Output the [X, Y] coordinate of the center of the cell containing the given text.  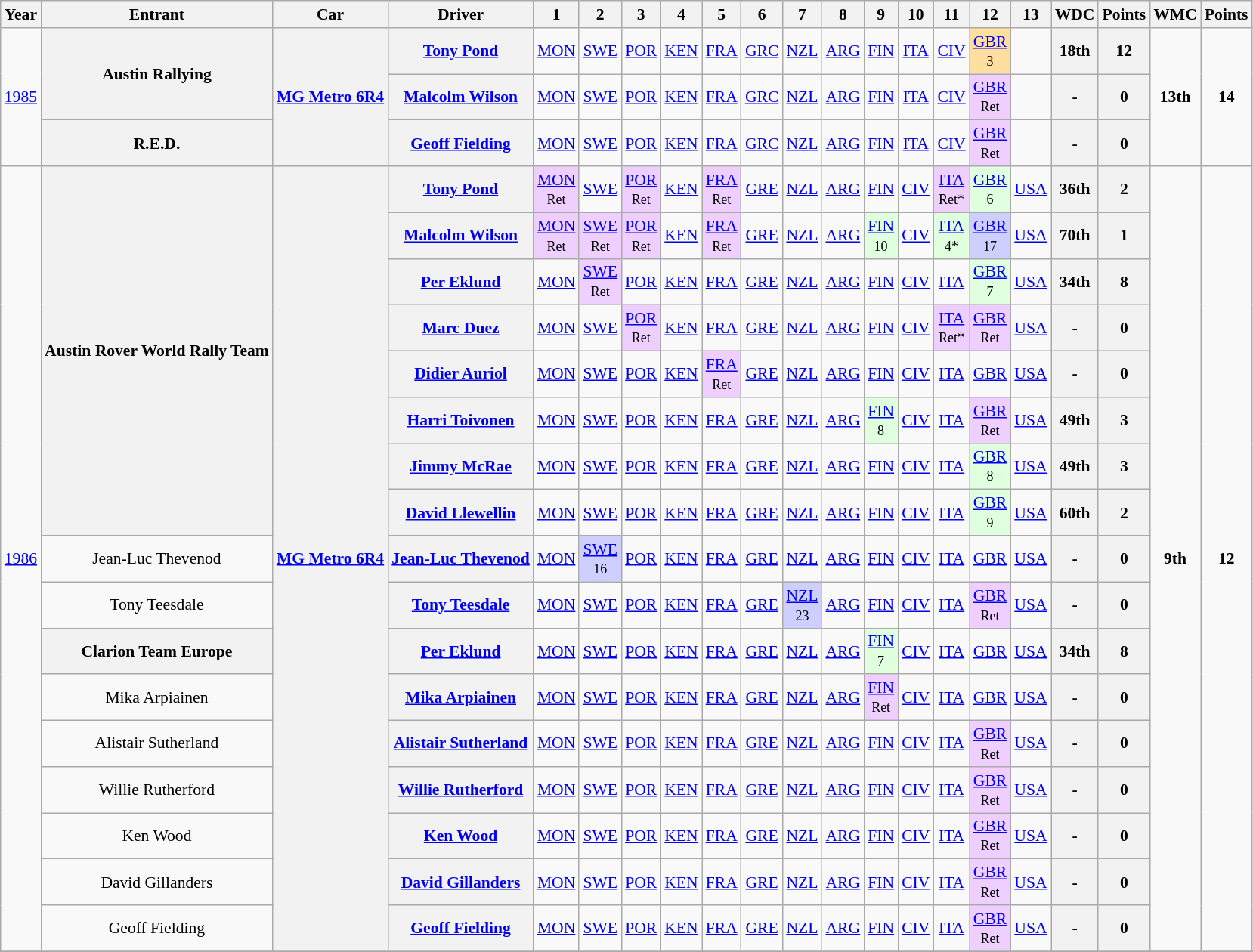
18th [1075, 51]
14 [1227, 97]
GBR9 [990, 512]
GBR8 [990, 467]
Austin Rallying [157, 74]
GBR17 [990, 236]
SWE16 [600, 559]
David Llewellin [461, 512]
70th [1075, 236]
Jimmy McRae [461, 467]
Harri Toivonen [461, 420]
5 [722, 14]
Didier Auriol [461, 375]
NZL23 [802, 604]
Clarion Team Europe [157, 651]
FIN10 [881, 236]
FINRet [881, 698]
10 [916, 14]
GBR7 [990, 281]
R.E.D. [157, 144]
GBR6 [990, 189]
9 [881, 14]
GBR3 [990, 51]
7 [802, 14]
11 [951, 14]
9th [1175, 559]
4 [681, 14]
WDC [1075, 14]
1985 [21, 97]
ITA4* [951, 236]
Driver [461, 14]
Marc Duez [461, 328]
36th [1075, 189]
Car [330, 14]
Year [21, 14]
13th [1175, 97]
13 [1031, 14]
6 [762, 14]
Entrant [157, 14]
60th [1075, 512]
FIN8 [881, 420]
1986 [21, 559]
FIN7 [881, 651]
WMC [1175, 14]
Austin Rover World Rally Team [157, 351]
